Return the [X, Y] coordinate for the center point of the cell that contains the specified text.  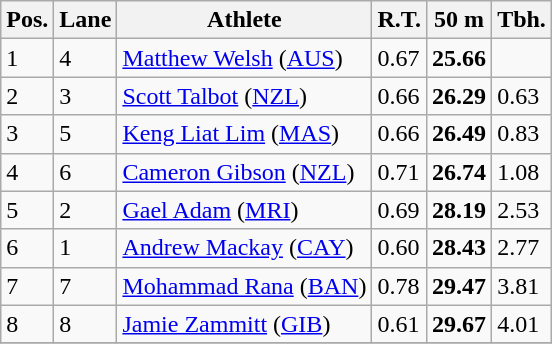
Matthew Welsh (AUS) [244, 58]
26.29 [460, 96]
2.53 [522, 210]
0.78 [400, 286]
26.74 [460, 172]
0.71 [400, 172]
Tbh. [522, 20]
4.01 [522, 324]
Athlete [244, 20]
0.60 [400, 248]
28.43 [460, 248]
Scott Talbot (NZL) [244, 96]
Keng Liat Lim (MAS) [244, 134]
Jamie Zammitt (GIB) [244, 324]
Andrew Mackay (CAY) [244, 248]
0.61 [400, 324]
0.69 [400, 210]
0.63 [522, 96]
Cameron Gibson (NZL) [244, 172]
26.49 [460, 134]
Pos. [28, 20]
50 m [460, 20]
25.66 [460, 58]
0.67 [400, 58]
29.47 [460, 286]
Mohammad Rana (BAN) [244, 286]
29.67 [460, 324]
3.81 [522, 286]
0.83 [522, 134]
1.08 [522, 172]
Lane [86, 20]
28.19 [460, 210]
R.T. [400, 20]
2.77 [522, 248]
Gael Adam (MRI) [244, 210]
